Find where the given text appears and provide that cell's center as (x, y) coordinate. 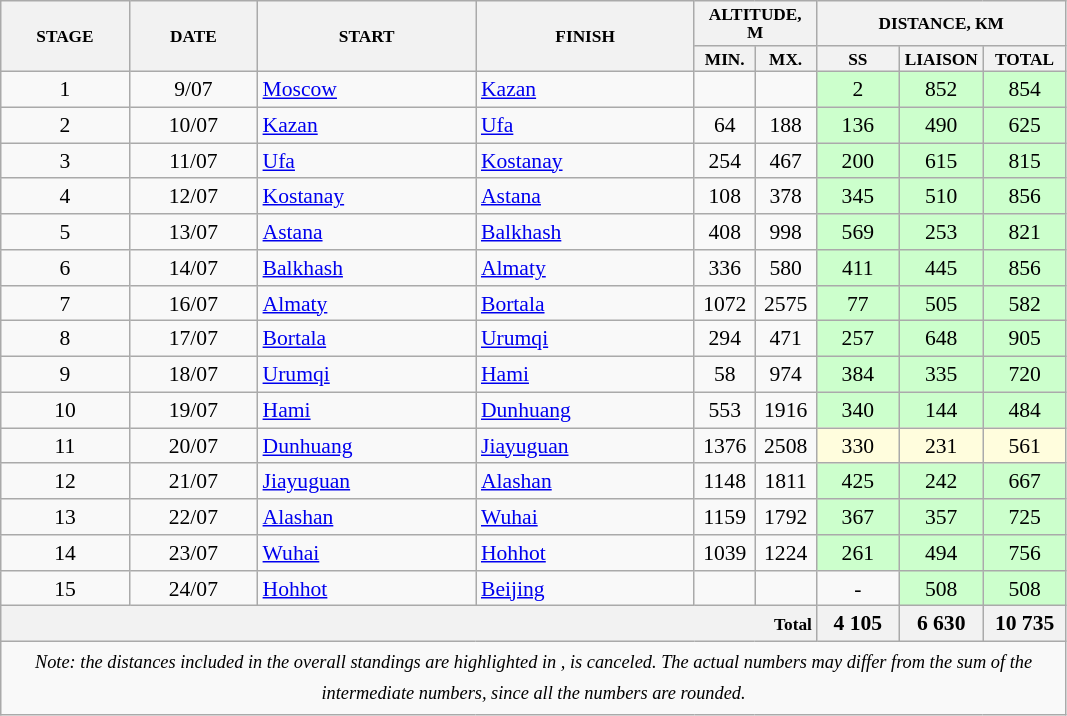
561 (1024, 446)
10 735 (1024, 624)
108 (724, 197)
261 (858, 553)
648 (940, 339)
756 (1024, 553)
553 (724, 411)
257 (858, 339)
3 (65, 161)
23/07 (193, 553)
20/07 (193, 446)
445 (940, 268)
357 (940, 517)
505 (940, 304)
231 (940, 446)
15 (65, 589)
294 (724, 339)
12/07 (193, 197)
10 (65, 411)
425 (858, 482)
494 (940, 553)
336 (724, 268)
SS (858, 59)
484 (1024, 411)
411 (858, 268)
367 (858, 517)
21/07 (193, 482)
490 (940, 126)
1792 (786, 517)
5 (65, 232)
64 (724, 126)
340 (858, 411)
615 (940, 161)
2508 (786, 446)
4 (65, 197)
STAGE (65, 36)
467 (786, 161)
821 (1024, 232)
136 (858, 126)
8 (65, 339)
4 105 (858, 624)
854 (1024, 90)
DATE (193, 36)
144 (940, 411)
16/07 (193, 304)
1039 (724, 553)
13 (65, 517)
1224 (786, 553)
725 (1024, 517)
974 (786, 375)
Beijing (585, 589)
58 (724, 375)
Total (408, 624)
LIAISON (940, 59)
1916 (786, 411)
1159 (724, 517)
188 (786, 126)
MIN. (724, 59)
11 (65, 446)
22/07 (193, 517)
625 (1024, 126)
9/07 (193, 90)
Moscow (367, 90)
253 (940, 232)
2575 (786, 304)
582 (1024, 304)
852 (940, 90)
9 (65, 375)
14/07 (193, 268)
569 (858, 232)
6 (65, 268)
24/07 (193, 589)
905 (1024, 339)
408 (724, 232)
998 (786, 232)
- (858, 589)
FINISH (585, 36)
7 (65, 304)
200 (858, 161)
580 (786, 268)
510 (940, 197)
19/07 (193, 411)
18/07 (193, 375)
1811 (786, 482)
77 (858, 304)
11/07 (193, 161)
335 (940, 375)
242 (940, 482)
667 (1024, 482)
10/07 (193, 126)
330 (858, 446)
1072 (724, 304)
1148 (724, 482)
378 (786, 197)
START (367, 36)
254 (724, 161)
ALTITUDE, М (755, 23)
14 (65, 553)
1 (65, 90)
471 (786, 339)
MX. (786, 59)
DISTANCE, КМ (941, 23)
815 (1024, 161)
720 (1024, 375)
17/07 (193, 339)
1376 (724, 446)
345 (858, 197)
12 (65, 482)
384 (858, 375)
13/07 (193, 232)
6 630 (940, 624)
TOTAL (1024, 59)
